Return the [x, y] coordinate for the center point of the cell that contains the specified text.  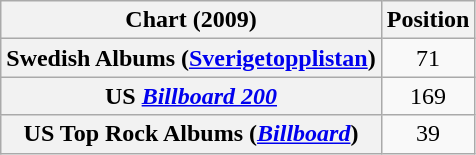
39 [428, 134]
Chart (2009) [191, 20]
US Billboard 200 [191, 96]
71 [428, 58]
Swedish Albums (Sverigetopplistan) [191, 58]
Position [428, 20]
US Top Rock Albums (Billboard) [191, 134]
169 [428, 96]
